Provide the (x, y) coordinate of the cell's center where the given text is located.  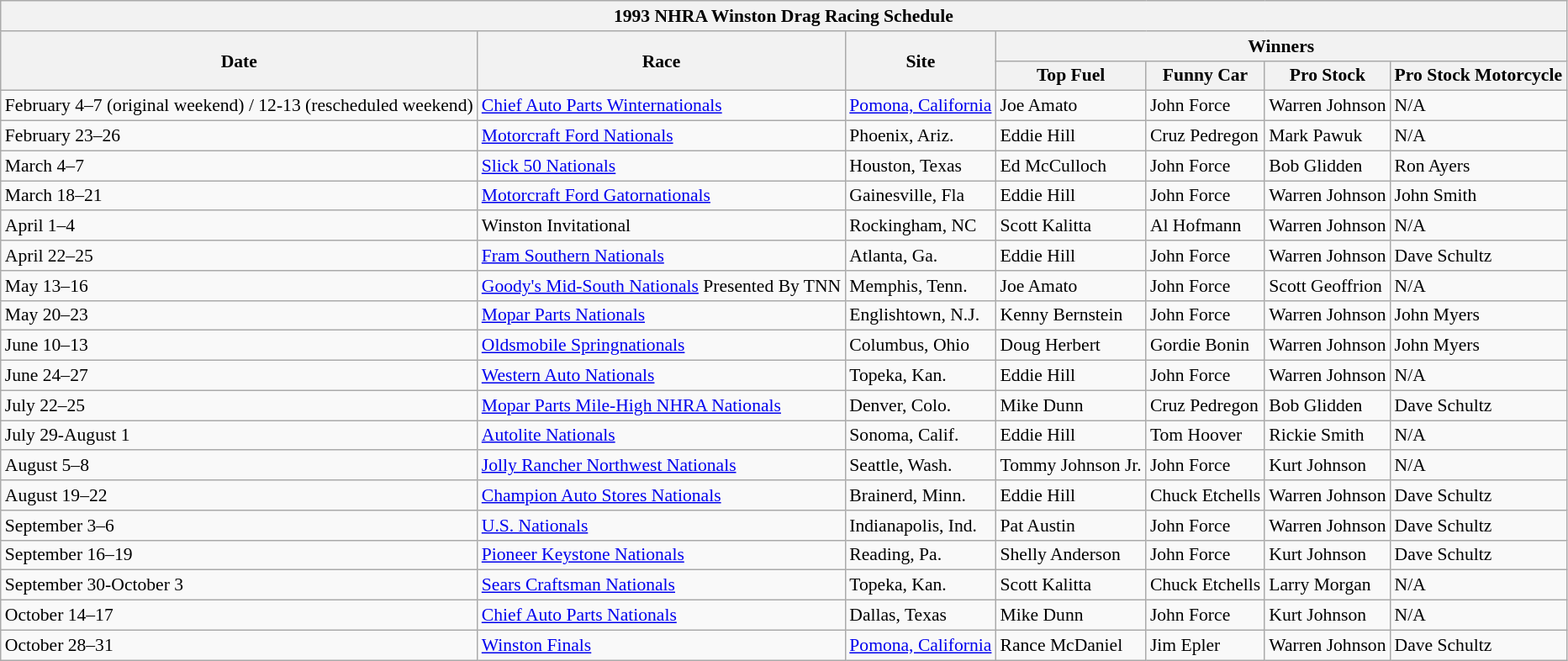
Brainerd, Minn. (920, 495)
Seattle, Wash. (920, 466)
Motorcraft Ford Gatornationals (662, 196)
Ron Ayers (1479, 166)
Rickie Smith (1327, 436)
Columbus, Ohio (920, 346)
Indianapolis, Ind. (920, 526)
Jolly Rancher Northwest Nationals (662, 466)
Houston, Texas (920, 166)
Scott Geoffrion (1327, 286)
Tom Hoover (1206, 436)
Fram Southern Nationals (662, 256)
May 13–16 (239, 286)
July 29-August 1 (239, 436)
Tommy Johnson Jr. (1070, 466)
Mark Pawuk (1327, 136)
Funny Car (1206, 76)
September 30-October 3 (239, 585)
June 24–27 (239, 376)
Pat Austin (1070, 526)
Englishtown, N.J. (920, 315)
Pro Stock Motorcycle (1479, 76)
Pioneer Keystone Nationals (662, 555)
U.S. Nationals (662, 526)
Site (920, 61)
Gordie Bonin (1206, 346)
John Smith (1479, 196)
Ed McCulloch (1070, 166)
Goody's Mid-South Nationals Presented By TNN (662, 286)
March 4–7 (239, 166)
July 22–25 (239, 405)
October 28–31 (239, 645)
Winners (1281, 46)
Oldsmobile Springnationals (662, 346)
1993 NHRA Winston Drag Racing Schedule (784, 16)
Winston Invitational (662, 226)
Slick 50 Nationals (662, 166)
March 18–21 (239, 196)
Pro Stock (1327, 76)
June 10–13 (239, 346)
Date (239, 61)
Larry Morgan (1327, 585)
Motorcraft Ford Nationals (662, 136)
August 19–22 (239, 495)
Autolite Nationals (662, 436)
Sonoma, Calif. (920, 436)
October 14–17 (239, 616)
Gainesville, Fla (920, 196)
Rance McDaniel (1070, 645)
Doug Herbert (1070, 346)
Winston Finals (662, 645)
Chief Auto Parts Nationals (662, 616)
September 16–19 (239, 555)
Jim Epler (1206, 645)
February 4–7 (original weekend) / 12-13 (rescheduled weekend) (239, 106)
Al Hofmann (1206, 226)
Western Auto Nationals (662, 376)
May 20–23 (239, 315)
Top Fuel (1070, 76)
Sears Craftsman Nationals (662, 585)
Race (662, 61)
Mopar Parts Mile-High NHRA Nationals (662, 405)
April 1–4 (239, 226)
Champion Auto Stores Nationals (662, 495)
Dallas, Texas (920, 616)
April 22–25 (239, 256)
Denver, Colo. (920, 405)
August 5–8 (239, 466)
Reading, Pa. (920, 555)
Memphis, Tenn. (920, 286)
Phoenix, Ariz. (920, 136)
September 3–6 (239, 526)
Kenny Bernstein (1070, 315)
Shelly Anderson (1070, 555)
February 23–26 (239, 136)
Mopar Parts Nationals (662, 315)
Atlanta, Ga. (920, 256)
Chief Auto Parts Winternationals (662, 106)
Rockingham, NC (920, 226)
